Capture the cell that displays the provided text and extract its [X, Y] central coordinate. 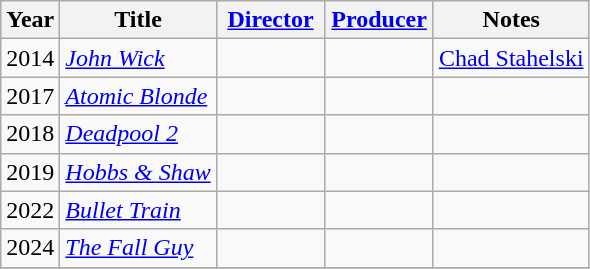
Notes [511, 20]
John Wick [138, 58]
Hobbs & Shaw [138, 172]
Chad Stahelski [511, 58]
Producer [380, 20]
2019 [30, 172]
Director [270, 20]
Bullet Train [138, 210]
2018 [30, 134]
Year [30, 20]
2022 [30, 210]
2014 [30, 58]
Title [138, 20]
Atomic Blonde [138, 96]
Deadpool 2 [138, 134]
2017 [30, 96]
The Fall Guy [138, 248]
2024 [30, 248]
